From the cell containing the given text, extract its center point as (X, Y) coordinate. 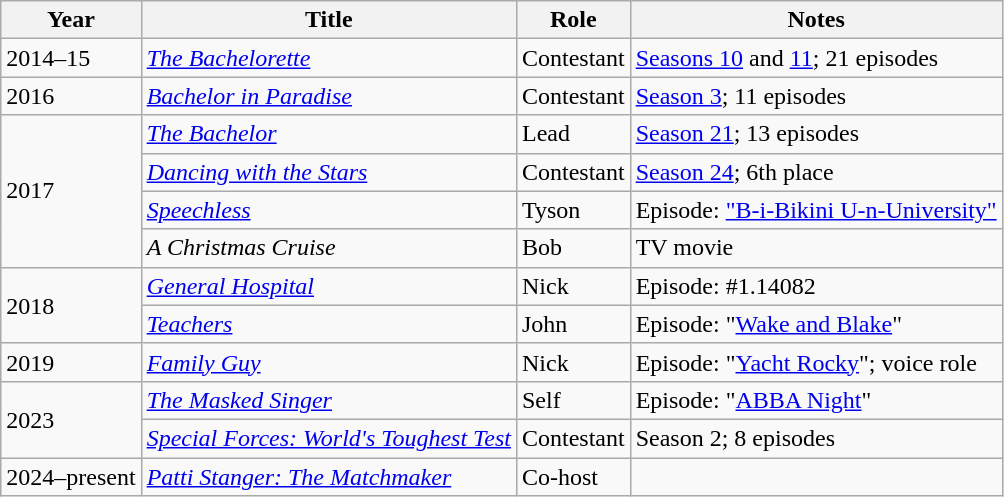
2024–present (71, 477)
2023 (71, 419)
Patti Stanger: The Matchmaker (328, 477)
Role (573, 20)
2018 (71, 305)
Season 24; 6th place (816, 172)
Season 3; 11 episodes (816, 96)
TV movie (816, 248)
Title (328, 20)
Episode: "Wake and Blake" (816, 324)
Special Forces: World's Toughest Test (328, 438)
Season 2; 8 episodes (816, 438)
Notes (816, 20)
Family Guy (328, 362)
2017 (71, 191)
The Bachelorette (328, 58)
Self (573, 400)
Tyson (573, 210)
Co-host (573, 477)
The Masked Singer (328, 400)
John (573, 324)
Dancing with the Stars (328, 172)
2016 (71, 96)
2019 (71, 362)
Seasons 10 and 11; 21 episodes (816, 58)
Speechless (328, 210)
Bachelor in Paradise (328, 96)
Season 21; 13 episodes (816, 134)
2014–15 (71, 58)
Episode: "Yacht Rocky"; voice role (816, 362)
Year (71, 20)
A Christmas Cruise (328, 248)
Episode: "B-i-Bikini U-n-University" (816, 210)
Lead (573, 134)
General Hospital (328, 286)
Bob (573, 248)
Teachers (328, 324)
The Bachelor (328, 134)
Episode: #1.14082 (816, 286)
Episode: "ABBA Night" (816, 400)
